Extract the (x, y) coordinate from the center of the cell holding the provided text.  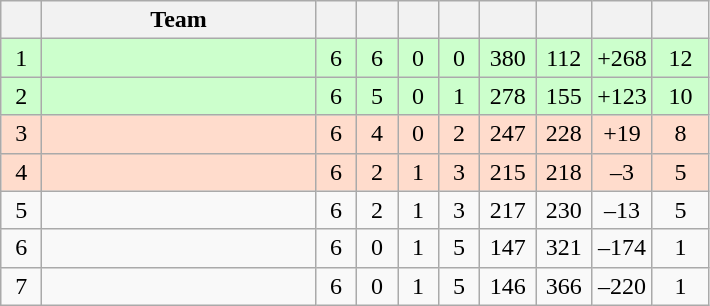
12 (680, 58)
+123 (622, 96)
228 (564, 134)
247 (508, 134)
218 (564, 172)
+268 (622, 58)
147 (508, 248)
112 (564, 58)
7 (22, 286)
10 (680, 96)
278 (508, 96)
146 (508, 286)
366 (564, 286)
+19 (622, 134)
380 (508, 58)
–174 (622, 248)
–3 (622, 172)
215 (508, 172)
230 (564, 210)
155 (564, 96)
–13 (622, 210)
8 (680, 134)
–220 (622, 286)
217 (508, 210)
321 (564, 248)
Team (179, 20)
